Provide the [X, Y] coordinate of the cell's center where the given text is located.  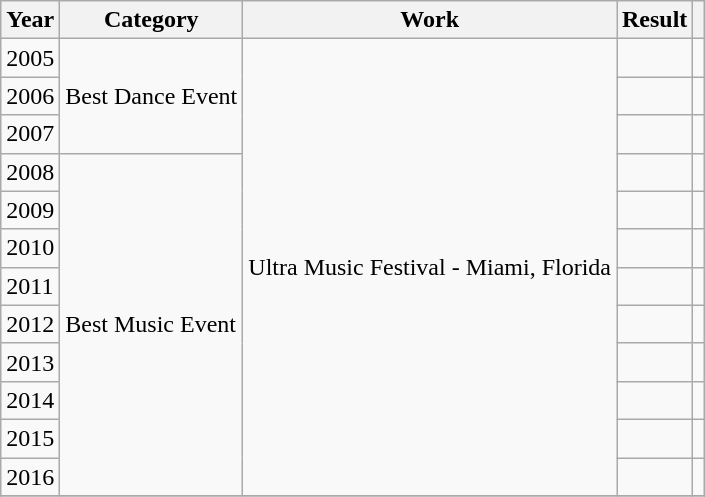
2009 [30, 210]
2014 [30, 400]
2008 [30, 172]
2011 [30, 286]
2006 [30, 96]
2012 [30, 324]
2007 [30, 134]
Best Dance Event [152, 96]
Best Music Event [152, 324]
2005 [30, 58]
2010 [30, 248]
2013 [30, 362]
2015 [30, 438]
Work [430, 20]
Category [152, 20]
Ultra Music Festival - Miami, Florida [430, 268]
2016 [30, 477]
Year [30, 20]
Result [654, 20]
